Detect which cell encompasses the target text, then output its (x, y) center coordinate. 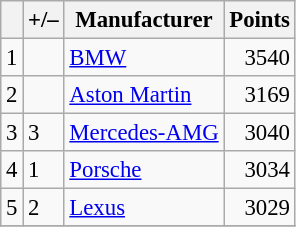
Points (260, 20)
4 (12, 170)
3034 (260, 170)
3029 (260, 208)
3169 (260, 95)
Porsche (144, 170)
5 (12, 208)
+/– (44, 20)
Aston Martin (144, 95)
Manufacturer (144, 20)
BMW (144, 58)
Lexus (144, 208)
Mercedes-AMG (144, 133)
3040 (260, 133)
3540 (260, 58)
